Return [x, y] of the center of cell containing provided text 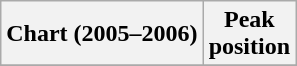
Chart (2005–2006) [102, 34]
Peakposition [249, 34]
